Detect which cell encompasses the target text, then output its (X, Y) center coordinate. 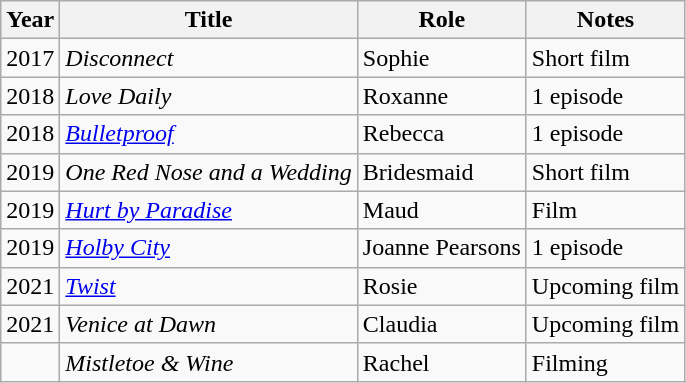
Rebecca (442, 134)
Twist (208, 286)
Holby City (208, 248)
Mistletoe & Wine (208, 362)
Year (30, 20)
Disconnect (208, 58)
Venice at Dawn (208, 324)
2017 (30, 58)
Role (442, 20)
Bridesmaid (442, 172)
Film (605, 210)
Hurt by Paradise (208, 210)
Love Daily (208, 96)
One Red Nose and a Wedding (208, 172)
Sophie (442, 58)
Rosie (442, 286)
Rachel (442, 362)
Bulletproof (208, 134)
Claudia (442, 324)
Filming (605, 362)
Notes (605, 20)
Title (208, 20)
Roxanne (442, 96)
Joanne Pearsons (442, 248)
Maud (442, 210)
